Extract the (x, y) coordinate from the center of the cell holding the provided text.  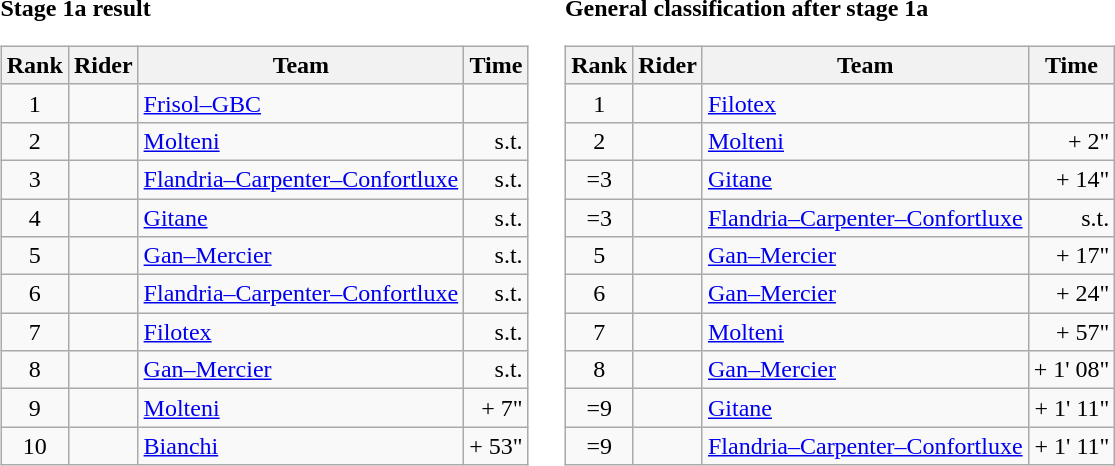
Frisol–GBC (301, 103)
9 (34, 408)
+ 14" (1072, 179)
3 (34, 179)
+ 7" (496, 408)
+ 53" (496, 446)
+ 24" (1072, 294)
+ 2" (1072, 141)
+ 57" (1072, 332)
+ 17" (1072, 256)
4 (34, 217)
Bianchi (301, 446)
10 (34, 446)
+ 1' 08" (1072, 370)
